Find where the given text appears and provide that cell's center as [x, y] coordinate. 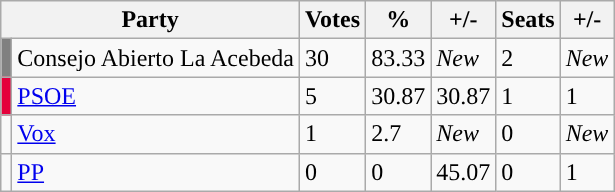
% [398, 20]
2.7 [398, 134]
PP [156, 172]
Consejo Abierto La Acebeda [156, 58]
Vox [156, 134]
PSOE [156, 96]
Party [150, 20]
Seats [528, 20]
83.33 [398, 58]
5 [332, 96]
30 [332, 58]
45.07 [464, 172]
2 [528, 58]
Votes [332, 20]
